Provide the (x, y) coordinate of the cell's center where the given text is located.  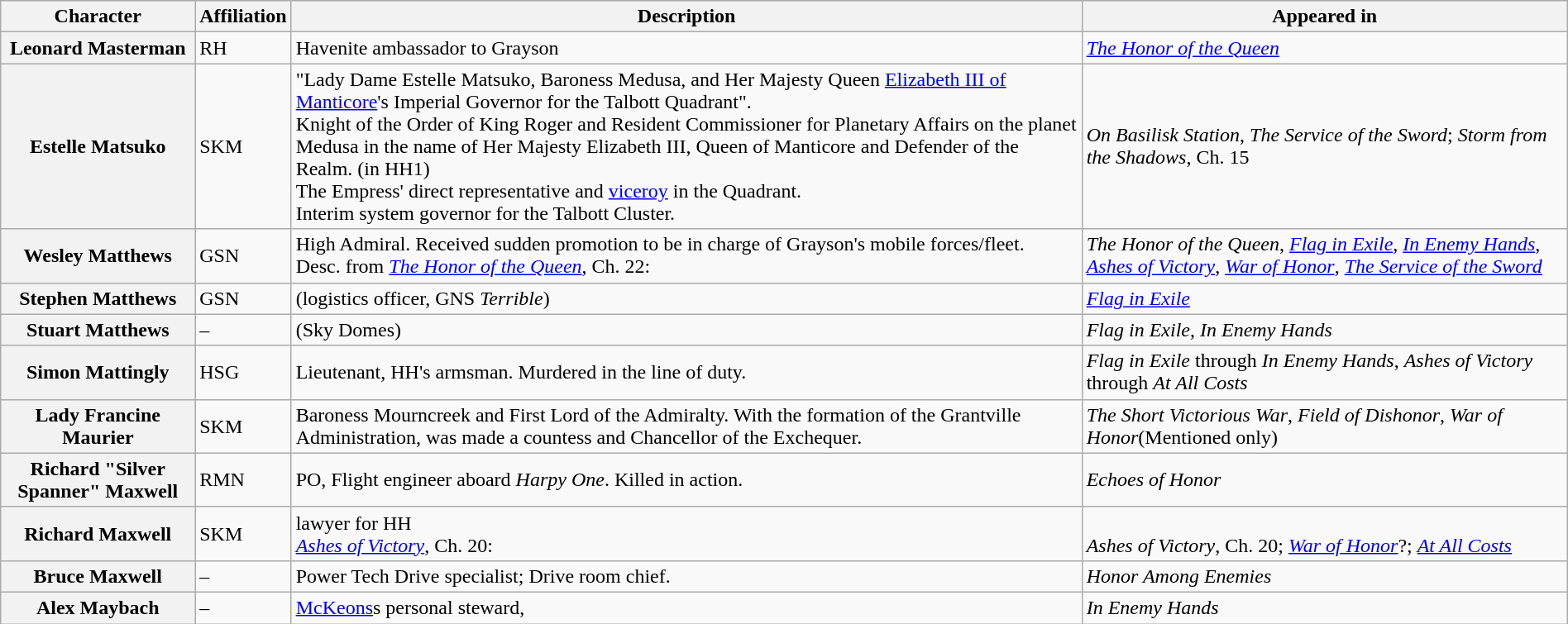
RMN (243, 479)
RH (243, 48)
Flag in Exile (1325, 298)
Ashes of Victory, Ch. 20; War of Honor?; At All Costs (1325, 534)
Flag in Exile through In Enemy Hands, Ashes of Victory through At All Costs (1325, 372)
Character (98, 17)
Appeared in (1325, 17)
Wesley Matthews (98, 256)
Bruce Maxwell (98, 576)
Richard Maxwell (98, 534)
Description (686, 17)
HSG (243, 372)
Flag in Exile, In Enemy Hands (1325, 330)
McKeonss personal steward, (686, 607)
Power Tech Drive specialist; Drive room chief. (686, 576)
The Honor of the Queen, Flag in Exile, In Enemy Hands, Ashes of Victory, War of Honor, The Service of the Sword (1325, 256)
Affiliation (243, 17)
On Basilisk Station, The Service of the Sword; Storm from the Shadows, Ch. 15 (1325, 146)
PO, Flight engineer aboard Harpy One. Killed in action. (686, 479)
Estelle Matsuko (98, 146)
The Honor of the Queen (1325, 48)
Echoes of Honor (1325, 479)
The Short Victorious War, Field of Dishonor, War of Honor(Mentioned only) (1325, 426)
Lieutenant, HH's armsman. Murdered in the line of duty. (686, 372)
Leonard Masterman (98, 48)
Stuart Matthews (98, 330)
Lady Francine Maurier (98, 426)
(Sky Domes) (686, 330)
Honor Among Enemies (1325, 576)
(logistics officer, GNS Terrible) (686, 298)
Alex Maybach (98, 607)
In Enemy Hands (1325, 607)
Simon Mattingly (98, 372)
lawyer for HHAshes of Victory, Ch. 20: (686, 534)
Havenite ambassador to Grayson (686, 48)
Richard "Silver Spanner" Maxwell (98, 479)
Stephen Matthews (98, 298)
High Admiral. Received sudden promotion to be in charge of Grayson's mobile forces/fleet.Desc. from The Honor of the Queen, Ch. 22: (686, 256)
